Return (X, Y) of the center of cell containing provided text 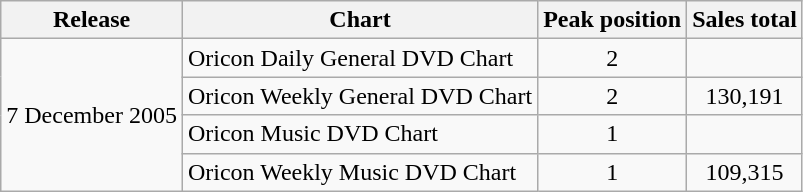
Oricon Weekly General DVD Chart (360, 96)
Peak position (612, 20)
Oricon Weekly Music DVD Chart (360, 172)
Oricon Daily General DVD Chart (360, 58)
Sales total (745, 20)
109,315 (745, 172)
7 December 2005 (92, 115)
Oricon Music DVD Chart (360, 134)
Release (92, 20)
130,191 (745, 96)
Chart (360, 20)
